Provide the [X, Y] coordinate of the cell's center where the given text is located.  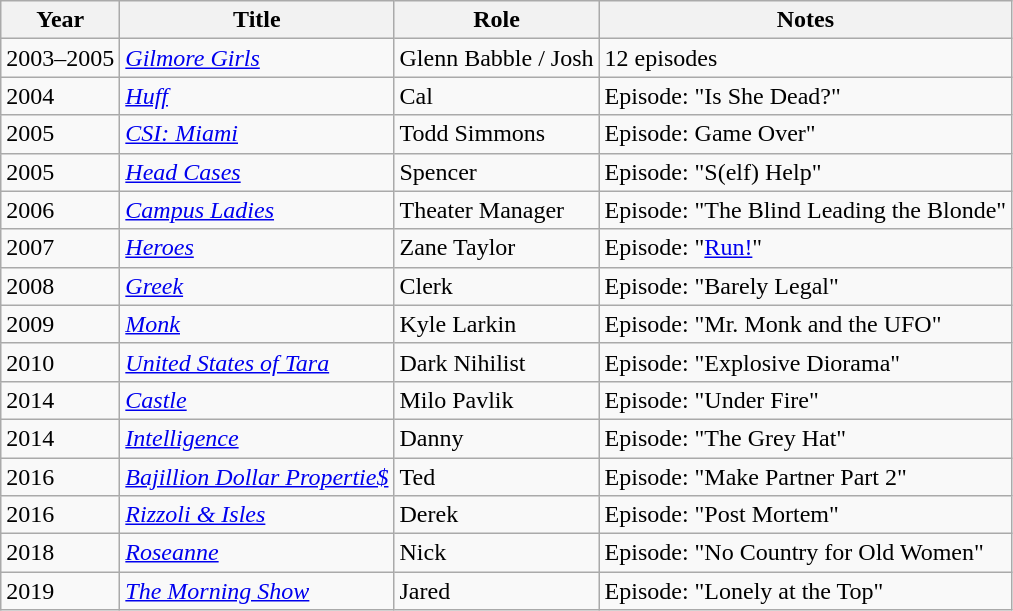
The Morning Show [257, 591]
2004 [60, 96]
2009 [60, 324]
Ted [496, 477]
Campus Ladies [257, 210]
Gilmore Girls [257, 58]
Cal [496, 96]
Episode: "No Country for Old Women" [806, 553]
Milo Pavlik [496, 400]
Episode: "The Grey Hat" [806, 438]
Episode: "Run!" [806, 248]
Huff [257, 96]
Notes [806, 20]
Episode: "Make Partner Part 2" [806, 477]
2003–2005 [60, 58]
Episode: Game Over" [806, 134]
Episode: "Lonely at the Top" [806, 591]
Kyle Larkin [496, 324]
Spencer [496, 172]
Dark Nihilist [496, 362]
Danny [496, 438]
CSI: Miami [257, 134]
Year [60, 20]
Derek [496, 515]
Episode: "Mr. Monk and the UFO" [806, 324]
Title [257, 20]
Rizzoli & Isles [257, 515]
2018 [60, 553]
Theater Manager [496, 210]
Jared [496, 591]
United States of Tara [257, 362]
Castle [257, 400]
Episode: "Explosive Diorama" [806, 362]
Episode: "The Blind Leading the Blonde" [806, 210]
2010 [60, 362]
Todd Simmons [496, 134]
2019 [60, 591]
Episode: "Is She Dead?" [806, 96]
Role [496, 20]
Zane Taylor [496, 248]
Greek [257, 286]
Episode: "S(elf) Help" [806, 172]
Episode: "Under Fire" [806, 400]
Heroes [257, 248]
Clerk [496, 286]
Bajillion Dollar Propertie$ [257, 477]
Intelligence [257, 438]
Episode: "Post Mortem" [806, 515]
Head Cases [257, 172]
2006 [60, 210]
2007 [60, 248]
Episode: "Barely Legal" [806, 286]
Monk [257, 324]
Roseanne [257, 553]
12 episodes [806, 58]
Nick [496, 553]
Glenn Babble / Josh [496, 58]
2008 [60, 286]
